Detect which cell encompasses the target text, then output its [x, y] center coordinate. 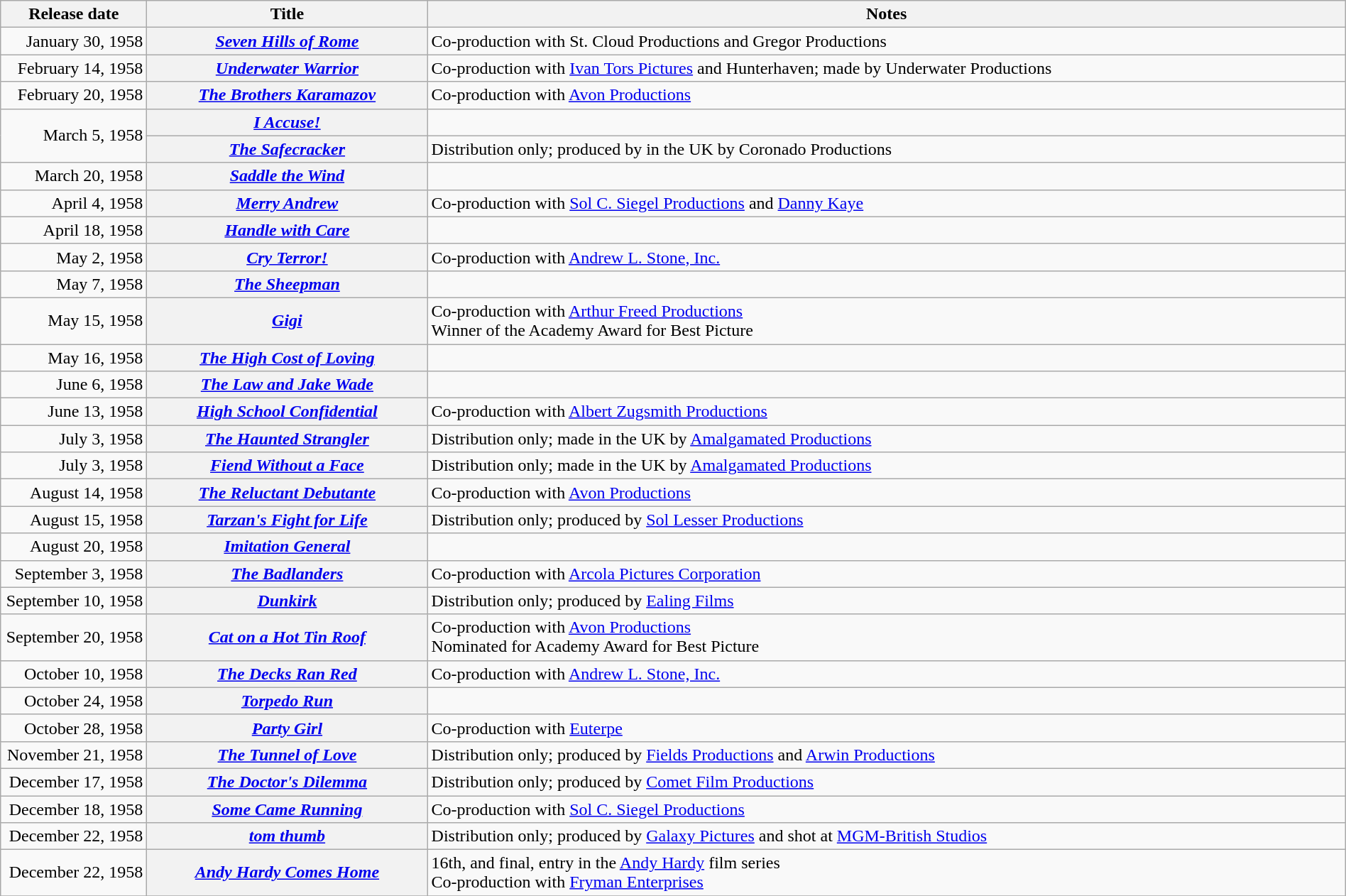
November 21, 1958 [74, 755]
Underwater Warrior [287, 68]
tom thumb [287, 836]
April 18, 1958 [74, 230]
January 30, 1958 [74, 41]
Co-production with St. Cloud Productions and Gregor Productions [886, 41]
June 6, 1958 [74, 385]
Cry Terror! [287, 257]
Handle with Care [287, 230]
August 20, 1958 [74, 547]
March 5, 1958 [74, 136]
Cat on a Hot Tin Roof [287, 638]
The Decks Ran Red [287, 674]
Co-production with Euterpe [886, 728]
Title [287, 14]
Distribution only; produced by Ealing Films [886, 601]
Gigi [287, 321]
September 3, 1958 [74, 574]
Merry Andrew [287, 203]
May 16, 1958 [74, 357]
The Safecracker [287, 149]
December 18, 1958 [74, 809]
The Badlanders [287, 574]
Notes [886, 14]
Distribution only; produced by Comet Film Productions [886, 782]
Co-production with Arcola Pictures Corporation [886, 574]
October 28, 1958 [74, 728]
Co-production with Sol C. Siegel Productions and Danny Kaye [886, 203]
Imitation General [287, 547]
The Sheepman [287, 284]
August 15, 1958 [74, 520]
High School Confidential [287, 412]
The High Cost of Loving [287, 357]
September 10, 1958 [74, 601]
March 20, 1958 [74, 176]
Tarzan's Fight for Life [287, 520]
Co-production with Ivan Tors Pictures and Hunterhaven; made by Underwater Productions [886, 68]
May 7, 1958 [74, 284]
April 4, 1958 [74, 203]
May 2, 1958 [74, 257]
Distribution only; produced by Sol Lesser Productions [886, 520]
Co-production with Arthur Freed ProductionsWinner of the Academy Award for Best Picture [886, 321]
Seven Hills of Rome [287, 41]
February 20, 1958 [74, 95]
Some Came Running [287, 809]
December 17, 1958 [74, 782]
Fiend Without a Face [287, 466]
The Brothers Karamazov [287, 95]
June 13, 1958 [74, 412]
August 14, 1958 [74, 493]
Distribution only; produced by Galaxy Pictures and shot at MGM-British Studios [886, 836]
Co-production with Albert Zugsmith Productions [886, 412]
Distribution only; produced by Fields Productions and Arwin Productions [886, 755]
Distribution only; produced by in the UK by Coronado Productions [886, 149]
September 20, 1958 [74, 638]
The Haunted Strangler [287, 439]
16th, and final, entry in the Andy Hardy film seriesCo-production with Fryman Enterprises [886, 873]
May 15, 1958 [74, 321]
October 10, 1958 [74, 674]
Saddle the Wind [287, 176]
February 14, 1958 [74, 68]
Release date [74, 14]
Party Girl [287, 728]
October 24, 1958 [74, 701]
Torpedo Run [287, 701]
The Reluctant Debutante [287, 493]
I Accuse! [287, 122]
Co-production with Sol C. Siegel Productions [886, 809]
Dunkirk [287, 601]
The Tunnel of Love [287, 755]
The Law and Jake Wade [287, 385]
Andy Hardy Comes Home [287, 873]
Co-production with Avon ProductionsNominated for Academy Award for Best Picture [886, 638]
The Doctor's Dilemma [287, 782]
